Pinpoint the cell where the given text exists, returning its (X, Y) midpoint coordinate. 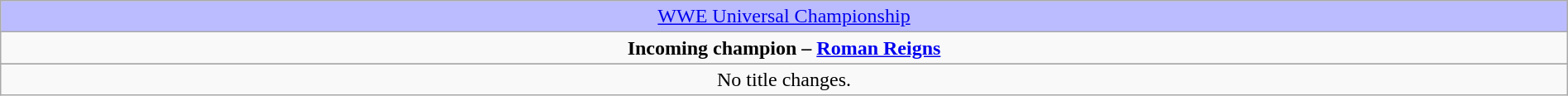
WWE Universal Championship (784, 17)
Incoming champion – Roman Reigns (784, 48)
No title changes. (784, 79)
